Pinpoint the cell where the given text exists, returning its (x, y) midpoint coordinate. 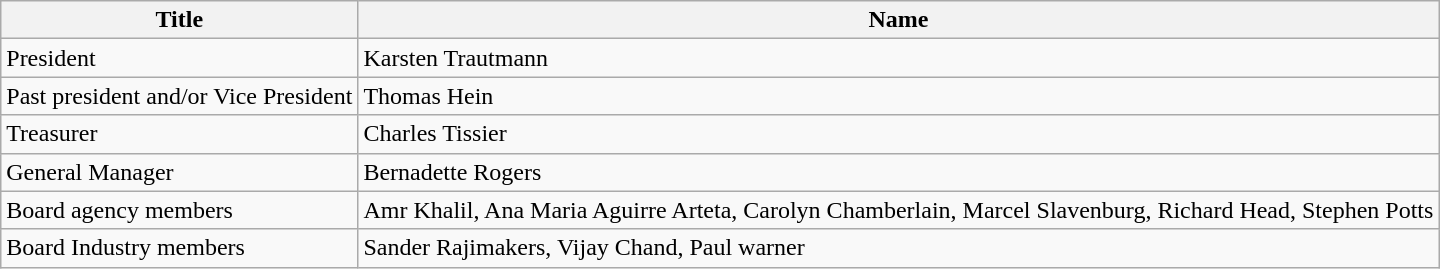
Karsten Trautmann (898, 58)
Bernadette Rogers (898, 172)
General Manager (180, 172)
Past president and/or Vice President (180, 96)
Thomas Hein (898, 96)
Treasurer (180, 134)
Board agency members (180, 210)
Amr Khalil, Ana Maria Aguirre Arteta, Carolyn Chamberlain, Marcel Slavenburg, Richard Head, Stephen Potts (898, 210)
President (180, 58)
Name (898, 20)
Board Industry members (180, 248)
Charles Tissier (898, 134)
Title (180, 20)
Sander Rajimakers, Vijay Chand, Paul warner (898, 248)
